Output the (X, Y) coordinate of the center of the cell containing the given text.  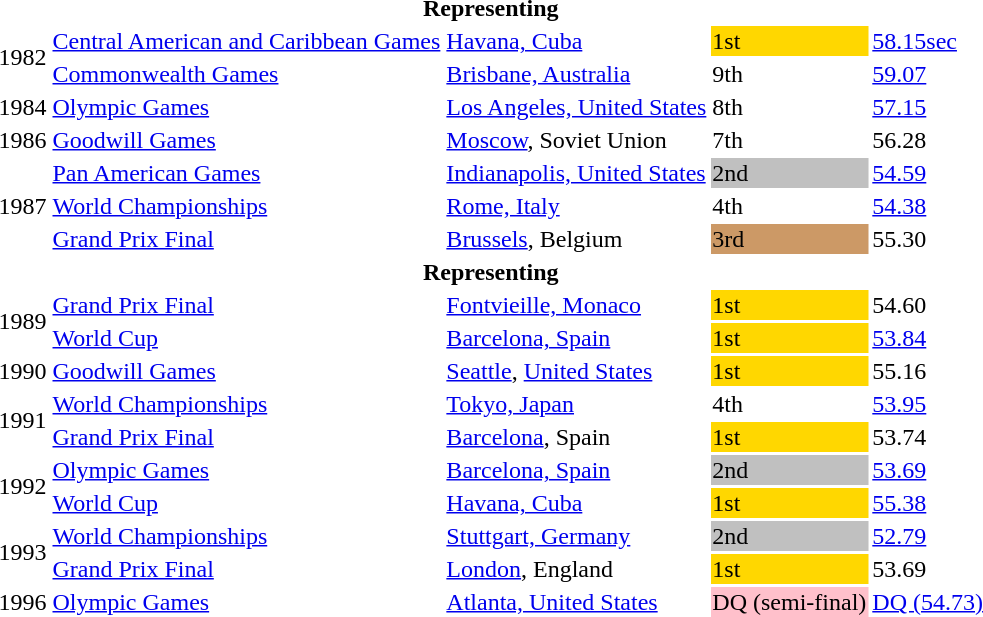
Brisbane, Australia (576, 74)
DQ (semi-final) (790, 602)
Indianapolis, United States (576, 173)
Moscow, Soviet Union (576, 140)
Tokyo, Japan (576, 404)
Commonwealth Games (246, 74)
London, England (576, 569)
Central American and Caribbean Games (246, 41)
Fontvieille, Monaco (576, 305)
Los Angeles, United States (576, 107)
Atlanta, United States (576, 602)
Stuttgart, Germany (576, 536)
Brussels, Belgium (576, 239)
Rome, Italy (576, 206)
9th (790, 74)
Pan American Games (246, 173)
3rd (790, 239)
8th (790, 107)
7th (790, 140)
Seattle, United States (576, 371)
